Identify which cell holds the provided text, then report its [X, Y] central coordinate. 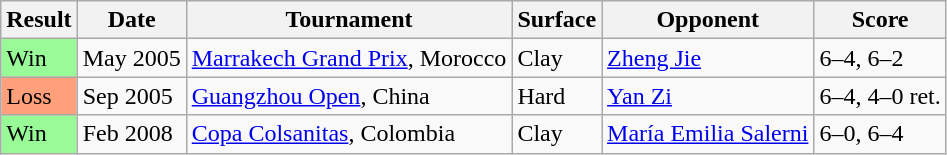
Opponent [708, 20]
Score [880, 20]
Hard [557, 96]
6–0, 6–4 [880, 134]
May 2005 [132, 58]
Copa Colsanitas, Colombia [349, 134]
María Emilia Salerni [708, 134]
Guangzhou Open, China [349, 96]
Feb 2008 [132, 134]
Marrakech Grand Prix, Morocco [349, 58]
Sep 2005 [132, 96]
Loss [39, 96]
6–4, 4–0 ret. [880, 96]
Date [132, 20]
Result [39, 20]
6–4, 6–2 [880, 58]
Tournament [349, 20]
Surface [557, 20]
Yan Zi [708, 96]
Zheng Jie [708, 58]
